Locate the cell with the specified text and output its [X, Y] center coordinate. 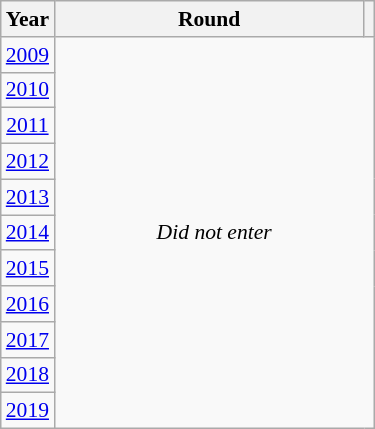
2013 [28, 197]
2014 [28, 233]
Year [28, 19]
2010 [28, 90]
2011 [28, 126]
Round [209, 19]
2009 [28, 55]
Did not enter [214, 233]
2015 [28, 269]
2012 [28, 162]
2019 [28, 411]
2017 [28, 340]
2016 [28, 304]
2018 [28, 375]
